For the text-containing cell, return its midpoint in (x, y) coordinate format. 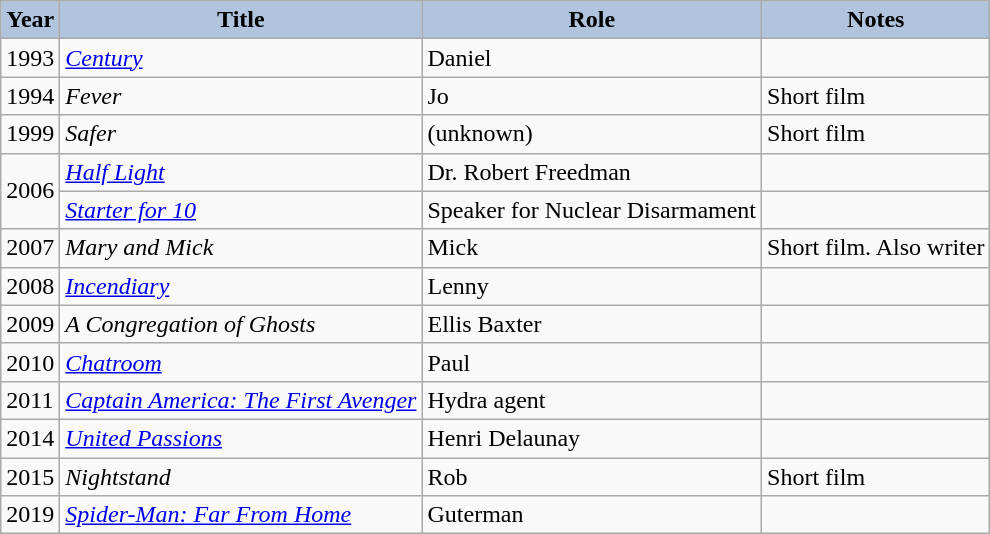
Guterman (592, 515)
2015 (30, 477)
1993 (30, 58)
Fever (241, 96)
Role (592, 20)
Speaker for Nuclear Disarmament (592, 210)
Paul (592, 362)
Short film. Also writer (876, 248)
2011 (30, 400)
Ellis Baxter (592, 324)
Incendiary (241, 286)
Notes (876, 20)
United Passions (241, 438)
Title (241, 20)
Year (30, 20)
2006 (30, 191)
Dr. Robert Freedman (592, 172)
Starter for 10 (241, 210)
Chatroom (241, 362)
Mick (592, 248)
Mary and Mick (241, 248)
2009 (30, 324)
Spider-Man: Far From Home (241, 515)
Nightstand (241, 477)
Lenny (592, 286)
Rob (592, 477)
2019 (30, 515)
2010 (30, 362)
Hydra agent (592, 400)
2014 (30, 438)
A Congregation of Ghosts (241, 324)
Daniel (592, 58)
Jo (592, 96)
2008 (30, 286)
1994 (30, 96)
Century (241, 58)
Henri Delaunay (592, 438)
2007 (30, 248)
Safer (241, 134)
Captain America: The First Avenger (241, 400)
Half Light (241, 172)
1999 (30, 134)
(unknown) (592, 134)
